Capture the cell that displays the provided text and extract its [x, y] central coordinate. 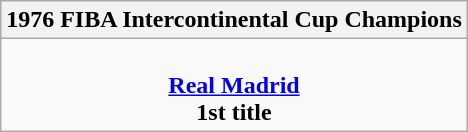
1976 FIBA Intercontinental Cup Champions [234, 20]
Real Madrid 1st title [234, 85]
